Determine the (X, Y) coordinate at the center of the cell enclosing the given text.  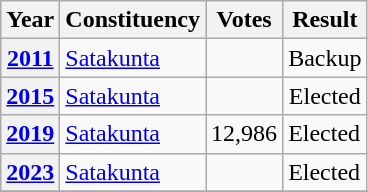
2023 (30, 172)
12,986 (244, 134)
2011 (30, 58)
Constituency (133, 20)
Backup (325, 58)
2015 (30, 96)
2019 (30, 134)
Result (325, 20)
Votes (244, 20)
Year (30, 20)
